Search for the cell housing the specified text and yield its [x, y] center coordinate. 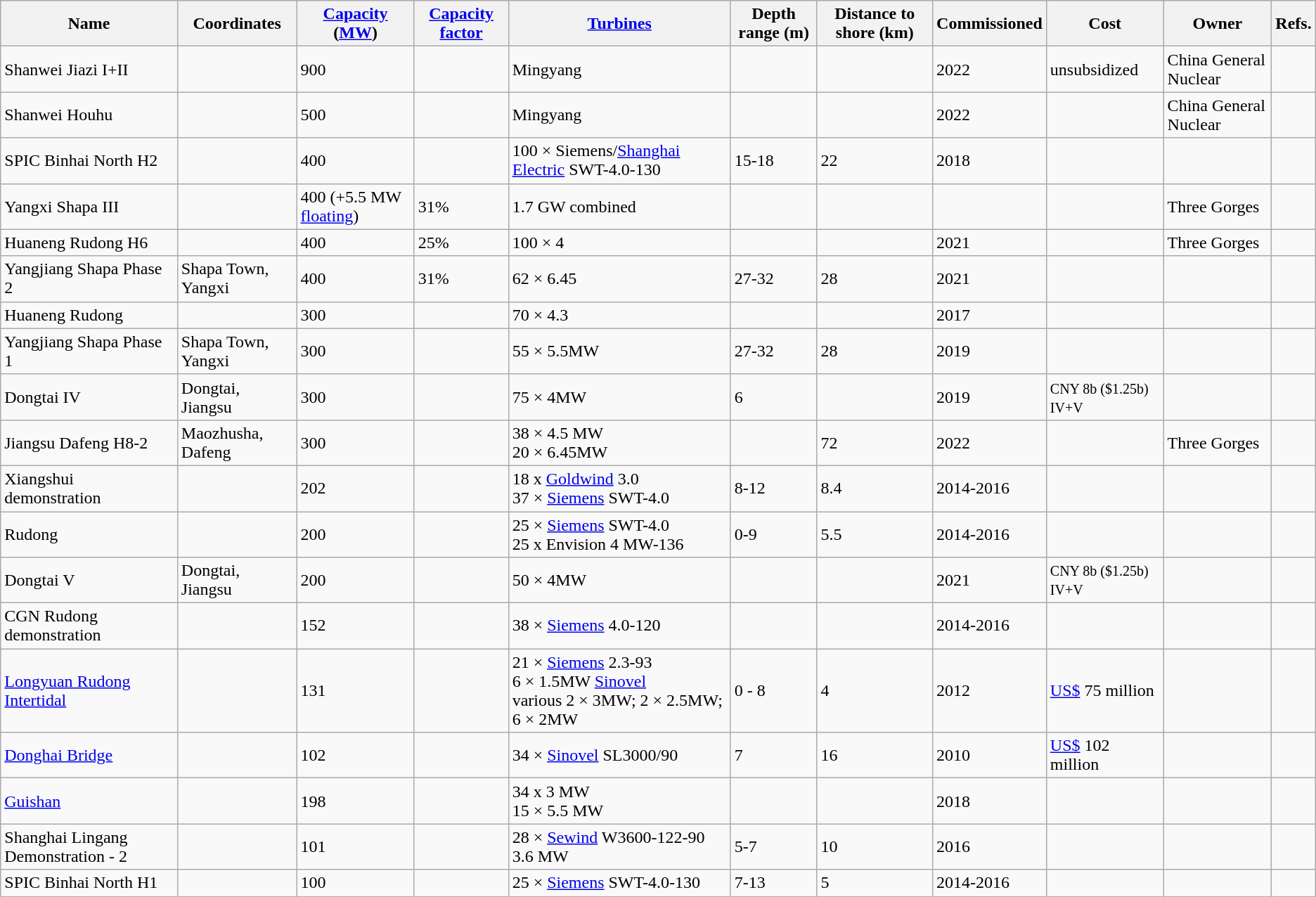
Rudong [89, 534]
0-9 [773, 534]
25 × Siemens SWT-4.0-130 [619, 883]
25% [461, 243]
25 × Siemens SWT-4.025 x Envision 4 MW-136 [619, 534]
2016 [990, 846]
7 [773, 755]
7-13 [773, 883]
4 [875, 690]
CGN Rudong demonstration [89, 626]
Capacity (MW) [356, 24]
Cost [1105, 24]
8.4 [875, 488]
34 x 3 MW15 × 5.5 MW [619, 801]
Capacity factor [461, 24]
10 [875, 846]
2017 [990, 315]
SPIC Binhai North H1 [89, 883]
Huaneng Rudong [89, 315]
38 × Siemens 4.0-120 [619, 626]
Yangjiang Shapa Phase 2 [89, 278]
Refs. [1294, 24]
Shanwei Houhu [89, 115]
2012 [990, 690]
1.7 GW combined [619, 207]
70 × 4.3 [619, 315]
Longyuan Rudong Intertidal [89, 690]
Owner [1218, 24]
131 [356, 690]
16 [875, 755]
900 [356, 69]
US$ 102 million [1105, 755]
5-7 [773, 846]
100 × Siemens/Shanghai Electric SWT-4.0-130 [619, 160]
Name [89, 24]
Distance to shore (km) [875, 24]
152 [356, 626]
Huaneng Rudong H6 [89, 243]
0 - 8 [773, 690]
18 x Goldwind 3.037 × Siemens SWT-4.0 [619, 488]
102 [356, 755]
Jiangsu Dafeng H8-2 [89, 443]
500 [356, 115]
Yangxi Shapa III [89, 207]
5.5 [875, 534]
38 × 4.5 MW20 × 6.45MW [619, 443]
Dongtai V [89, 581]
34 × Sinovel SL3000/90 [619, 755]
Maozhusha, Dafeng [237, 443]
Depth range (m) [773, 24]
75 × 4MW [619, 396]
100 × 4 [619, 243]
Donghai Bridge [89, 755]
100 [356, 883]
5 [875, 883]
Shanghai Lingang Demonstration - 2 [89, 846]
101 [356, 846]
50 × 4MW [619, 581]
Turbines [619, 24]
US$ 75 million [1105, 690]
Commissioned [990, 24]
72 [875, 443]
SPIC Binhai North H2 [89, 160]
28 × Sewind W3600-122-90 3.6 MW [619, 846]
198 [356, 801]
2010 [990, 755]
400 (+5.5 MW floating) [356, 207]
202 [356, 488]
15-18 [773, 160]
Shanwei Jiazi I+II [89, 69]
55 × 5.5MW [619, 351]
22 [875, 160]
unsubsidized [1105, 69]
6 [773, 396]
8-12 [773, 488]
Yangjiang Shapa Phase 1 [89, 351]
Dongtai IV [89, 396]
Coordinates [237, 24]
Xiangshui demonstration [89, 488]
62 × 6.45 [619, 278]
21 × Siemens 2.3-936 × 1.5MW Sinovelvarious 2 × 3MW; 2 × 2.5MW; 6 × 2MW [619, 690]
Guishan [89, 801]
